Determine the (X, Y) coordinate at the center of the cell enclosing the given text.  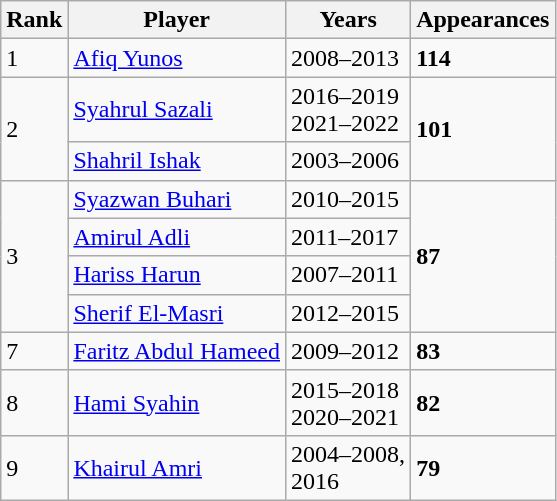
82 (483, 402)
Player (177, 20)
2009–2012 (348, 351)
83 (483, 351)
Amirul Adli (177, 237)
7 (34, 351)
79 (483, 468)
1 (34, 58)
Khairul Amri (177, 468)
2 (34, 128)
Appearances (483, 20)
2003–2006 (348, 161)
2007–2011 (348, 275)
Shahril Ishak (177, 161)
87 (483, 256)
Syazwan Buhari (177, 199)
Hariss Harun (177, 275)
Hami Syahin (177, 402)
Syahrul Sazali (177, 110)
2011–2017 (348, 237)
2016–20192021–2022 (348, 110)
8 (34, 402)
Rank (34, 20)
2004–2008,2016 (348, 468)
2010–2015 (348, 199)
Faritz Abdul Hameed (177, 351)
2008–2013 (348, 58)
2012–2015 (348, 313)
101 (483, 128)
2015–20182020–2021 (348, 402)
114 (483, 58)
Sherif El-Masri (177, 313)
3 (34, 256)
Years (348, 20)
9 (34, 468)
Afiq Yunos (177, 58)
